Output the [X, Y] coordinate of the center of the cell containing the given text.  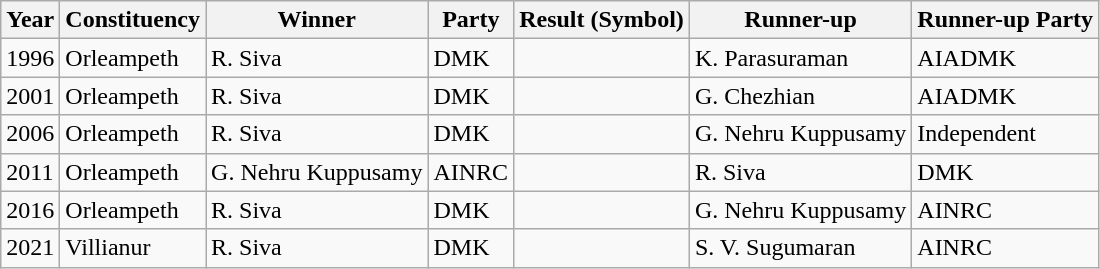
Winner [317, 20]
Runner-up [800, 20]
Party [471, 20]
1996 [30, 58]
Result (Symbol) [602, 20]
2021 [30, 248]
2011 [30, 172]
2001 [30, 96]
2016 [30, 210]
Independent [1006, 134]
Villianur [133, 248]
2006 [30, 134]
Year [30, 20]
S. V. Sugumaran [800, 248]
Runner-up Party [1006, 20]
G. Chezhian [800, 96]
Constituency [133, 20]
K. Parasuraman [800, 58]
